Search for the cell housing the specified text and yield its (x, y) center coordinate. 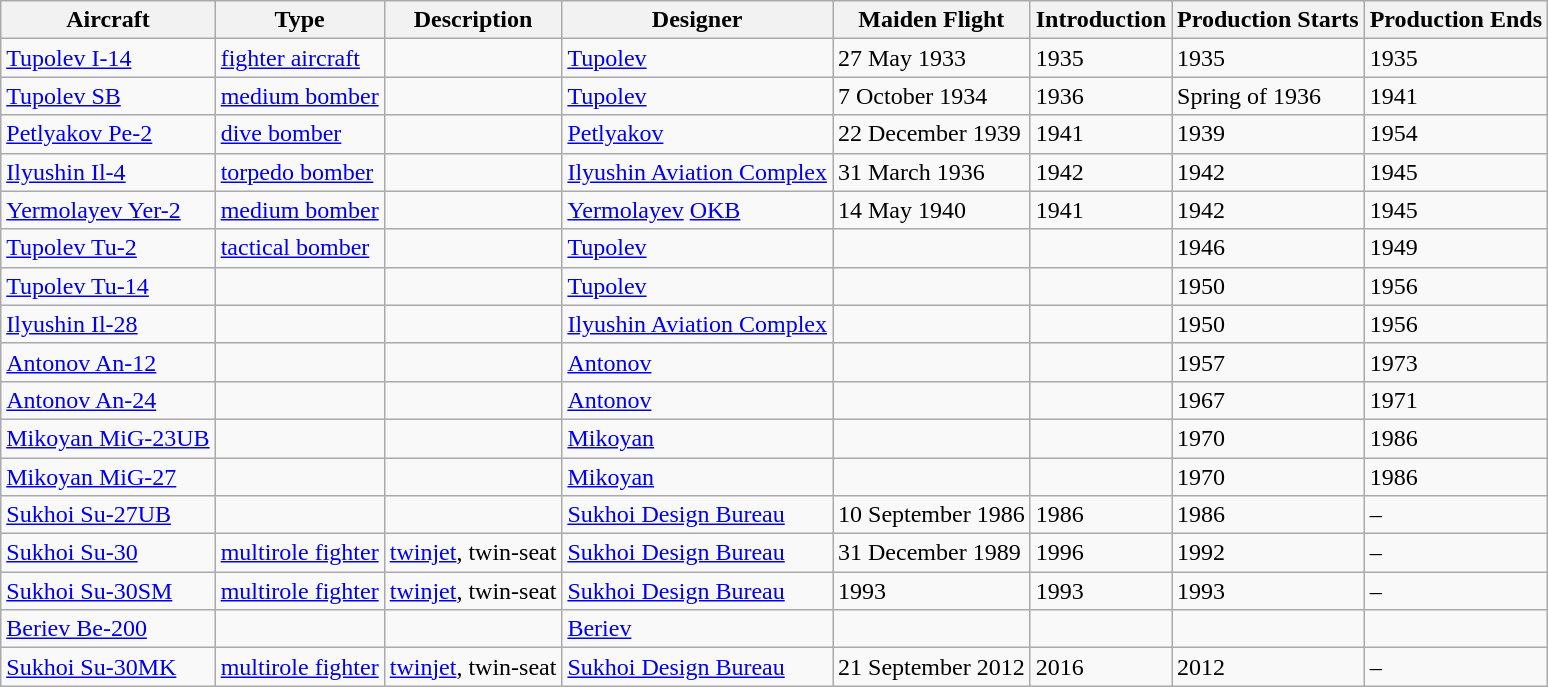
31 December 1989 (931, 553)
Tupolev Tu-2 (108, 248)
1973 (1456, 362)
Mikoyan MiG-27 (108, 477)
Production Ends (1456, 20)
1971 (1456, 400)
Maiden Flight (931, 20)
Sukhoi Su-30 (108, 553)
1996 (1100, 553)
14 May 1940 (931, 210)
Sukhoi Su-27UB (108, 515)
7 October 1934 (931, 96)
tactical bomber (300, 248)
Tupolev I-14 (108, 58)
22 December 1939 (931, 134)
Antonov An-12 (108, 362)
Beriev (698, 629)
torpedo bomber (300, 172)
Aircraft (108, 20)
Ilyushin Il-28 (108, 324)
Yermolayev OKB (698, 210)
Ilyushin Il-4 (108, 172)
Mikoyan MiG-23UB (108, 438)
27 May 1933 (931, 58)
fighter aircraft (300, 58)
Designer (698, 20)
10 September 1986 (931, 515)
Description (473, 20)
1939 (1268, 134)
Tupolev SB (108, 96)
1954 (1456, 134)
1992 (1268, 553)
Production Starts (1268, 20)
1936 (1100, 96)
1957 (1268, 362)
Yermolayev Yer-2 (108, 210)
Petlyakov Pe-2 (108, 134)
Antonov An-24 (108, 400)
Introduction (1100, 20)
Petlyakov (698, 134)
Type (300, 20)
2012 (1268, 667)
Beriev Be-200 (108, 629)
Sukhoi Su-30SM (108, 591)
1946 (1268, 248)
21 September 2012 (931, 667)
31 March 1936 (931, 172)
1949 (1456, 248)
Sukhoi Su-30MK (108, 667)
dive bomber (300, 134)
1967 (1268, 400)
Spring of 1936 (1268, 96)
Tupolev Tu-14 (108, 286)
2016 (1100, 667)
